Output the (x, y) coordinate of the center of the cell containing the given text.  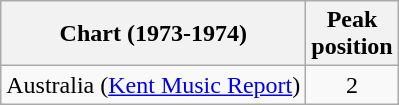
Australia (Kent Music Report) (154, 85)
Peakposition (352, 34)
Chart (1973-1974) (154, 34)
2 (352, 85)
